Return [X, Y] of the center of cell containing provided text 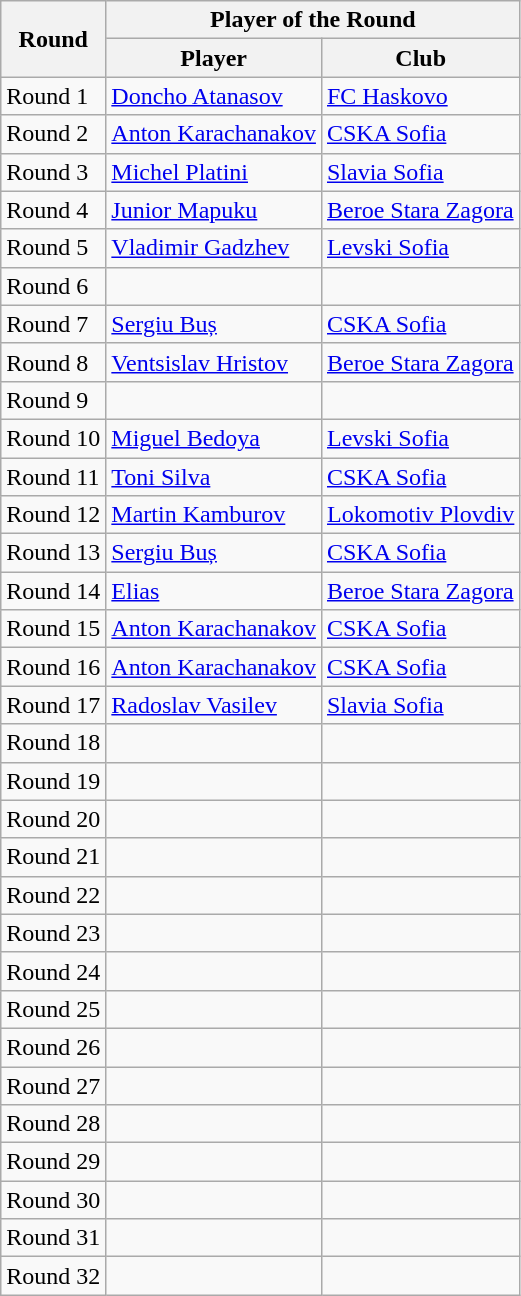
Round 20 [54, 819]
Round 12 [54, 515]
Radoslav Vasilev [214, 705]
Round 8 [54, 362]
Elias [214, 591]
Lokomotiv Plovdiv [420, 515]
Ventsislav Hristov [214, 362]
Round 6 [54, 286]
Round 22 [54, 895]
Player of the Round [313, 20]
Round 13 [54, 553]
Round 25 [54, 1009]
Round 24 [54, 971]
Doncho Atanasov [214, 96]
Miguel Bedoya [214, 438]
Round [54, 39]
Round 11 [54, 477]
Toni Silva [214, 477]
Round 19 [54, 781]
Michel Platini [214, 172]
Round 4 [54, 210]
Round 14 [54, 591]
Junior Mapuku [214, 210]
Round 29 [54, 1162]
Round 9 [54, 400]
Round 1 [54, 96]
Vladimir Gadzhev [214, 248]
FC Haskovo [420, 96]
Round 5 [54, 248]
Round 3 [54, 172]
Round 27 [54, 1085]
Player [214, 58]
Martin Kamburov [214, 515]
Round 26 [54, 1047]
Round 10 [54, 438]
Round 32 [54, 1276]
Round 21 [54, 857]
Round 17 [54, 705]
Round 7 [54, 324]
Round 31 [54, 1238]
Round 18 [54, 743]
Round 16 [54, 667]
Round 2 [54, 134]
Round 23 [54, 933]
Club [420, 58]
Round 30 [54, 1200]
Round 28 [54, 1124]
Round 15 [54, 629]
